For the text-containing cell, return its midpoint in [X, Y] coordinate format. 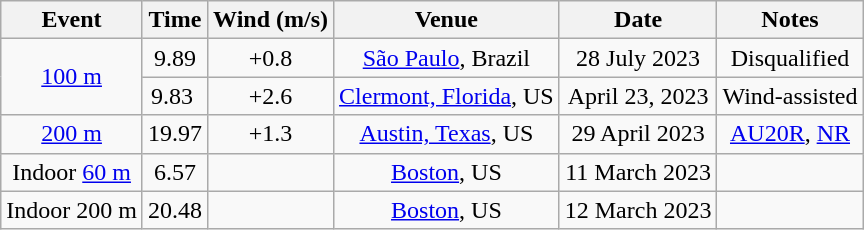
AU20R, NR [790, 134]
Indoor 60 m [72, 172]
20.48 [174, 210]
9.89 [174, 58]
Notes [790, 20]
+2.6 [271, 96]
+0.8 [271, 58]
Wind-assisted [790, 96]
12 March 2023 [638, 210]
11 March 2023 [638, 172]
Wind (m/s) [271, 20]
6.57 [174, 172]
Time [174, 20]
Date [638, 20]
200 m [72, 134]
9.83 [174, 96]
29 April 2023 [638, 134]
+1.3 [271, 134]
Clermont, Florida, US [447, 96]
Event [72, 20]
28 July 2023 [638, 58]
Indoor 200 m [72, 210]
100 m [72, 77]
19.97 [174, 134]
Venue [447, 20]
April 23, 2023 [638, 96]
Disqualified [790, 58]
São Paulo, Brazil [447, 58]
Austin, Texas, US [447, 134]
